Find where the given text appears and provide that cell's center as (x, y) coordinate. 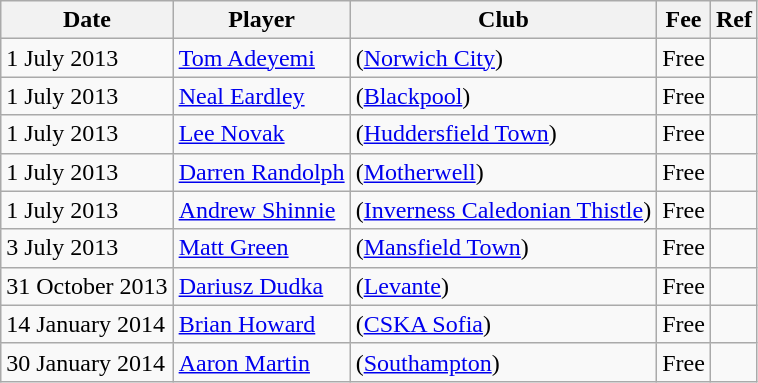
(Southampton) (504, 362)
Brian Howard (262, 324)
(Inverness Caledonian Thistle) (504, 210)
Andrew Shinnie (262, 210)
Matt Green (262, 248)
3 July 2013 (87, 248)
Fee (684, 20)
Tom Adeyemi (262, 58)
14 January 2014 (87, 324)
30 January 2014 (87, 362)
(Huddersfield Town) (504, 134)
Lee Novak (262, 134)
Dariusz Dudka (262, 286)
Player (262, 20)
(Levante) (504, 286)
(Motherwell) (504, 172)
31 October 2013 (87, 286)
Neal Eardley (262, 96)
Aaron Martin (262, 362)
Darren Randolph (262, 172)
(Mansfield Town) (504, 248)
Date (87, 20)
Club (504, 20)
(Norwich City) (504, 58)
(Blackpool) (504, 96)
(CSKA Sofia) (504, 324)
Ref (734, 20)
